Locate the cell with the specified text and output its [x, y] center coordinate. 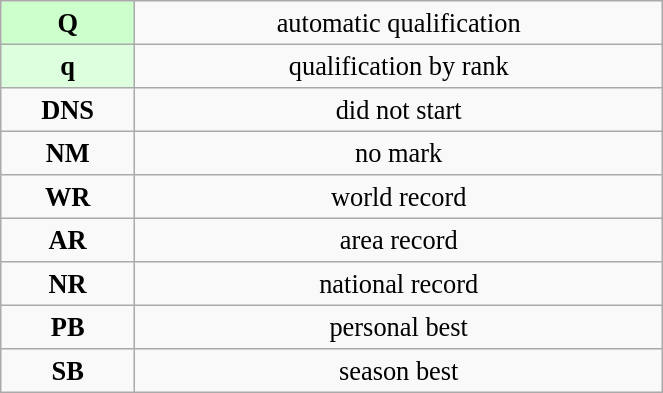
world record [399, 197]
area record [399, 240]
NM [68, 153]
qualification by rank [399, 66]
personal best [399, 327]
WR [68, 197]
SB [68, 371]
PB [68, 327]
AR [68, 240]
automatic qualification [399, 22]
no mark [399, 153]
did not start [399, 109]
q [68, 66]
national record [399, 284]
Q [68, 22]
DNS [68, 109]
season best [399, 371]
NR [68, 284]
